Capture the cell that displays the provided text and extract its [x, y] central coordinate. 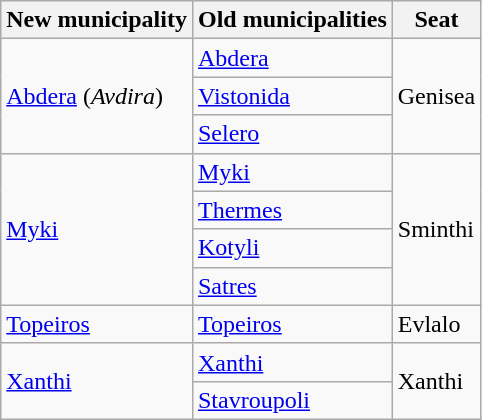
Genisea [436, 96]
Kotyli [292, 248]
New municipality [97, 20]
Vistonida [292, 96]
Abdera [292, 58]
Seat [436, 20]
Thermes [292, 210]
Abdera (Avdira) [97, 96]
Evlalo [436, 324]
Stavroupoli [292, 400]
Old municipalities [292, 20]
Selero [292, 134]
Satres [292, 286]
Sminthi [436, 229]
